Pinpoint the cell where the given text exists, returning its [x, y] midpoint coordinate. 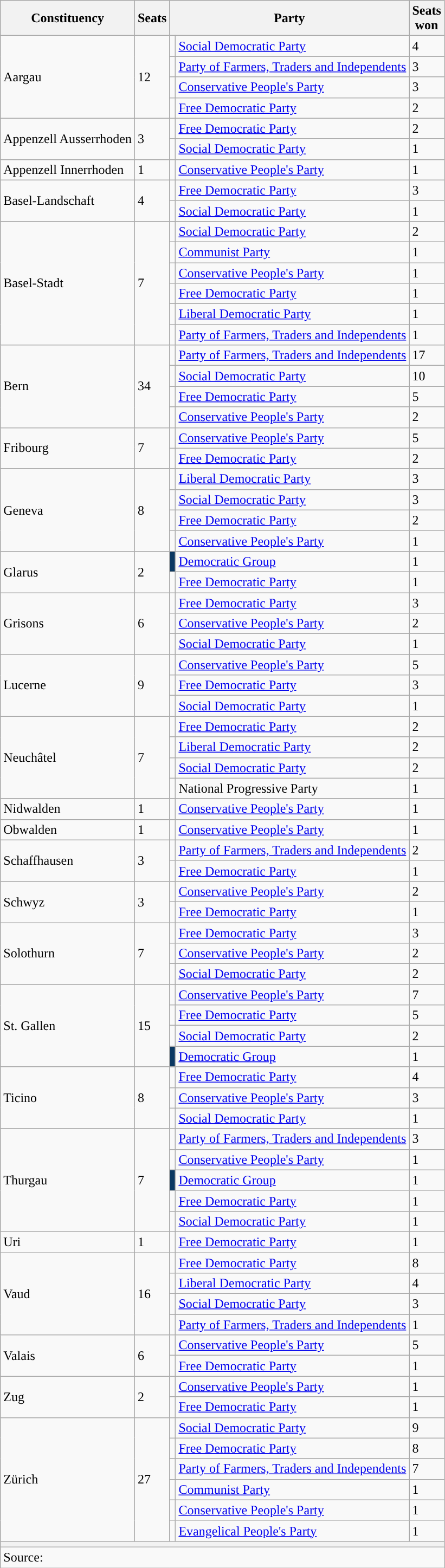
Bern [68, 386]
16 [152, 1294]
Appenzell Innerrhoden [68, 170]
Vaud [68, 1294]
Uri [68, 1242]
Valais [68, 1356]
Constituency [68, 18]
15 [152, 1026]
Party [289, 18]
Glarus [68, 572]
Evangelical People's Party [293, 1531]
34 [152, 386]
Obwalden [68, 830]
Thurgau [68, 1180]
Fribourg [68, 448]
Seatswon [427, 18]
27 [152, 1479]
Aargau [68, 77]
Zürich [68, 1479]
Lucerne [68, 685]
Seats [152, 18]
Geneva [68, 510]
10 [427, 376]
Schaffhausen [68, 860]
Solothurn [68, 953]
National Progressive Party [293, 788]
Zug [68, 1397]
Basel-Stadt [68, 283]
Source: [222, 1557]
Basel-Landschaft [68, 200]
Nidwalden [68, 809]
Appenzell Ausserrhoden [68, 139]
Neuchâtel [68, 757]
Schwyz [68, 902]
Grisons [68, 624]
12 [152, 77]
17 [427, 355]
St. Gallen [68, 1026]
Ticino [68, 1098]
